Return (X, Y) of the center of cell containing provided text 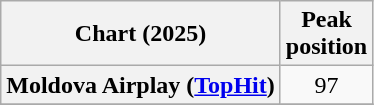
Peakposition (326, 34)
Chart (2025) (141, 34)
97 (326, 85)
Moldova Airplay (TopHit) (141, 85)
